For the text-containing cell, return its midpoint in [X, Y] coordinate format. 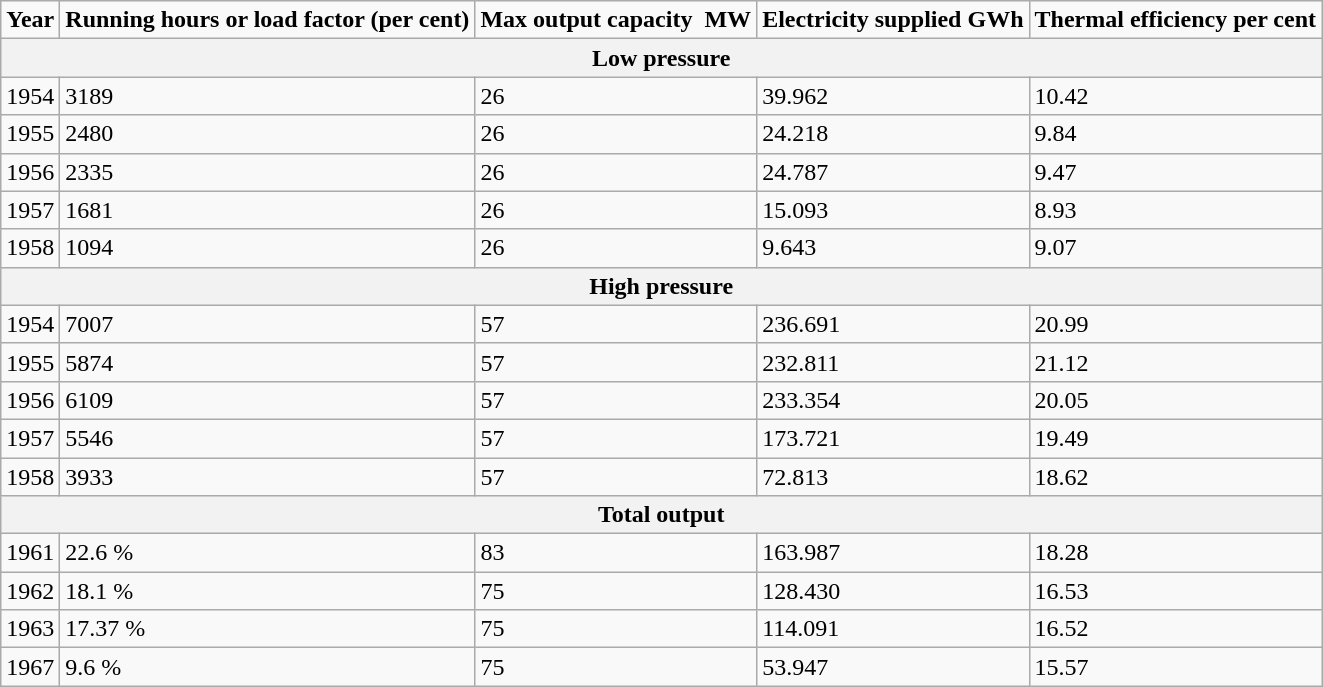
Thermal efficiency per cent [1176, 20]
3933 [268, 477]
3189 [268, 96]
Low pressure [662, 58]
163.987 [893, 553]
173.721 [893, 438]
72.813 [893, 477]
114.091 [893, 629]
9.643 [893, 248]
6109 [268, 400]
Year [30, 20]
18.28 [1176, 553]
233.354 [893, 400]
1094 [268, 248]
83 [616, 553]
1961 [30, 553]
236.691 [893, 324]
High pressure [662, 286]
128.430 [893, 591]
21.12 [1176, 362]
1962 [30, 591]
20.99 [1176, 324]
Total output [662, 515]
2335 [268, 172]
24.787 [893, 172]
18.62 [1176, 477]
53.947 [893, 667]
16.53 [1176, 591]
7007 [268, 324]
9.6 % [268, 667]
22.6 % [268, 553]
5546 [268, 438]
232.811 [893, 362]
8.93 [1176, 210]
17.37 % [268, 629]
Max output capacity MW [616, 20]
1681 [268, 210]
15.57 [1176, 667]
10.42 [1176, 96]
15.093 [893, 210]
9.84 [1176, 134]
Electricity supplied GWh [893, 20]
1967 [30, 667]
9.07 [1176, 248]
9.47 [1176, 172]
2480 [268, 134]
18.1 % [268, 591]
1963 [30, 629]
20.05 [1176, 400]
24.218 [893, 134]
5874 [268, 362]
39.962 [893, 96]
19.49 [1176, 438]
Running hours or load factor (per cent) [268, 20]
16.52 [1176, 629]
